Determine the [X, Y] coordinate at the center of the cell enclosing the given text.  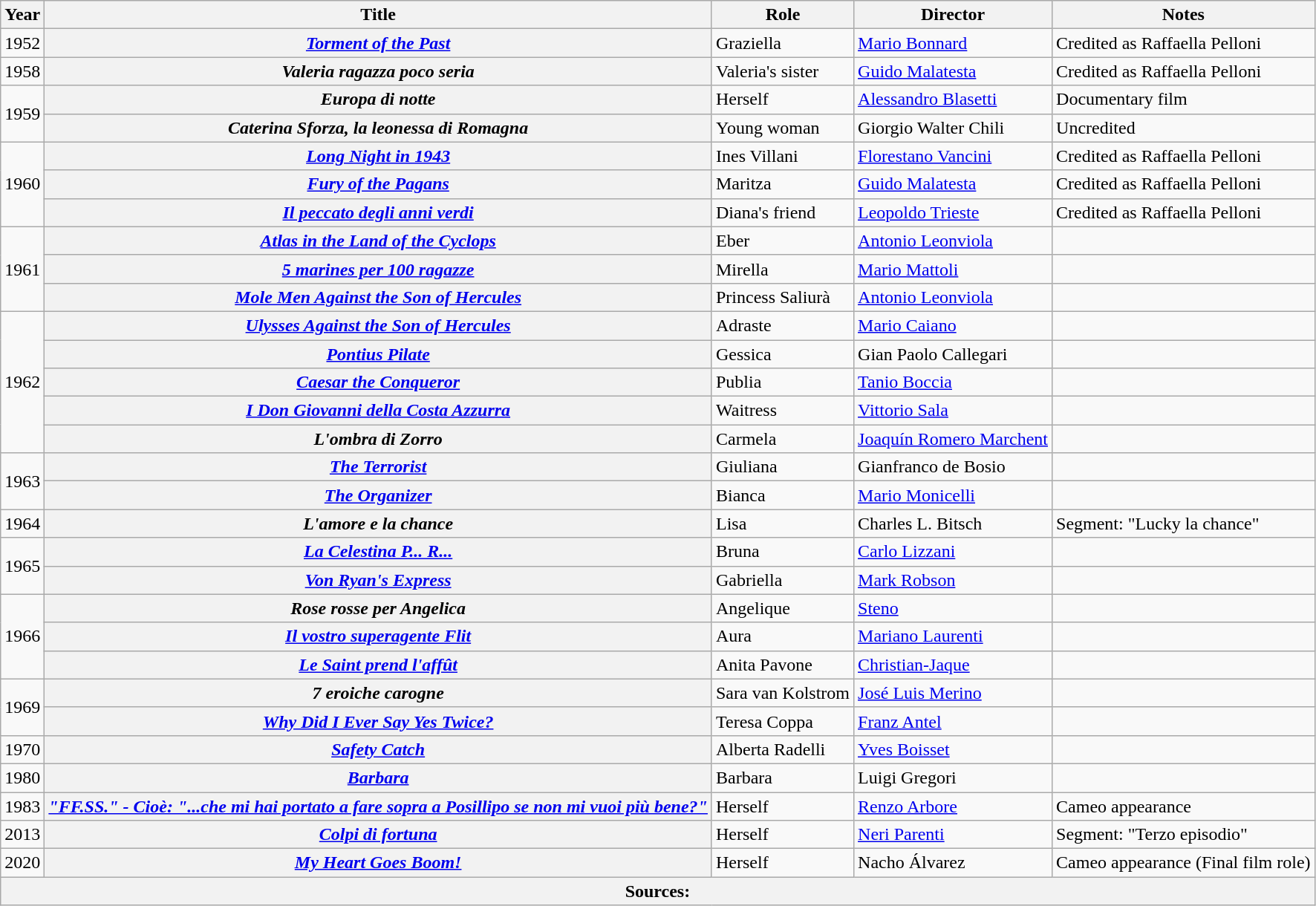
Maritza [783, 184]
Mole Men Against the Son of Hercules [379, 297]
Documentary film [1184, 100]
1969 [22, 707]
Nacho Álvarez [954, 863]
Gessica [783, 354]
Valeria ragazza poco seria [379, 71]
5 marines per 100 ragazze [379, 269]
I Don Giovanni della Costa Azzurra [379, 411]
Mario Caiano [954, 325]
1970 [22, 749]
1962 [22, 382]
Mario Mattoli [954, 269]
Sara van Kolstrom [783, 693]
Adraste [783, 325]
Angelique [783, 608]
Gian Paolo Callegari [954, 354]
Franz Antel [954, 721]
"FF.SS." - Cioè: "...che mi hai portato a fare sopra a Posillipo se non mi vuoi più bene?" [379, 806]
Alessandro Blasetti [954, 100]
Mario Monicelli [954, 495]
Why Did I Ever Say Yes Twice? [379, 721]
1964 [22, 524]
Carlo Lizzani [954, 552]
Mirella [783, 269]
Vittorio Sala [954, 411]
La Celestina P... R... [379, 552]
Cameo appearance (Final film role) [1184, 863]
Joaquín Romero Marchent [954, 439]
Publia [783, 382]
Le Saint prend l'affût [379, 665]
Europa di notte [379, 100]
Colpi di fortuna [379, 835]
Year [22, 15]
Bruna [783, 552]
Gianfranco de Bosio [954, 467]
Giuliana [783, 467]
Il peccato degli anni verdi [379, 212]
2020 [22, 863]
7 eroiche carogne [379, 693]
Segment: "Terzo episodio" [1184, 835]
Ines Villani [783, 156]
Caterina Sforza, la leonessa di Romagna [379, 128]
Aura [783, 636]
1965 [22, 566]
Christian-Jaque [954, 665]
1966 [22, 636]
Role [783, 15]
Long Night in 1943 [379, 156]
Title [379, 15]
Notes [1184, 15]
Segment: "Lucky la chance" [1184, 524]
Princess Saliurà [783, 297]
Neri Parenti [954, 835]
Gabriella [783, 580]
2013 [22, 835]
Leopoldo Trieste [954, 212]
My Heart Goes Boom! [379, 863]
Mariano Laurenti [954, 636]
Il vostro superagente Flit [379, 636]
Valeria's sister [783, 71]
Tanio Boccia [954, 382]
The Terrorist [379, 467]
Mario Bonnard [954, 43]
Charles L. Bitsch [954, 524]
Renzo Arbore [954, 806]
Von Ryan's Express [379, 580]
Yves Boisset [954, 749]
Giorgio Walter Chili [954, 128]
Teresa Coppa [783, 721]
Luigi Gregori [954, 778]
L'amore e la chance [379, 524]
Diana's friend [783, 212]
Torment of the Past [379, 43]
1983 [22, 806]
Fury of the Pagans [379, 184]
Anita Pavone [783, 665]
Florestano Vancini [954, 156]
Alberta Radelli [783, 749]
José Luis Merino [954, 693]
Bianca [783, 495]
1952 [22, 43]
Cameo appearance [1184, 806]
Sources: [658, 891]
Carmela [783, 439]
1980 [22, 778]
Lisa [783, 524]
L'ombra di Zorro [379, 439]
Safety Catch [379, 749]
Atlas in the Land of the Cyclops [379, 241]
1959 [22, 114]
Ulysses Against the Son of Hercules [379, 325]
Uncredited [1184, 128]
Steno [954, 608]
Pontius Pilate [379, 354]
1960 [22, 184]
1961 [22, 269]
The Organizer [379, 495]
Rose rosse per Angelica [379, 608]
Waitress [783, 411]
Young woman [783, 128]
1958 [22, 71]
Caesar the Conqueror [379, 382]
Mark Robson [954, 580]
Graziella [783, 43]
Director [954, 15]
1963 [22, 481]
Eber [783, 241]
